Capture the cell that displays the provided text and extract its (X, Y) central coordinate. 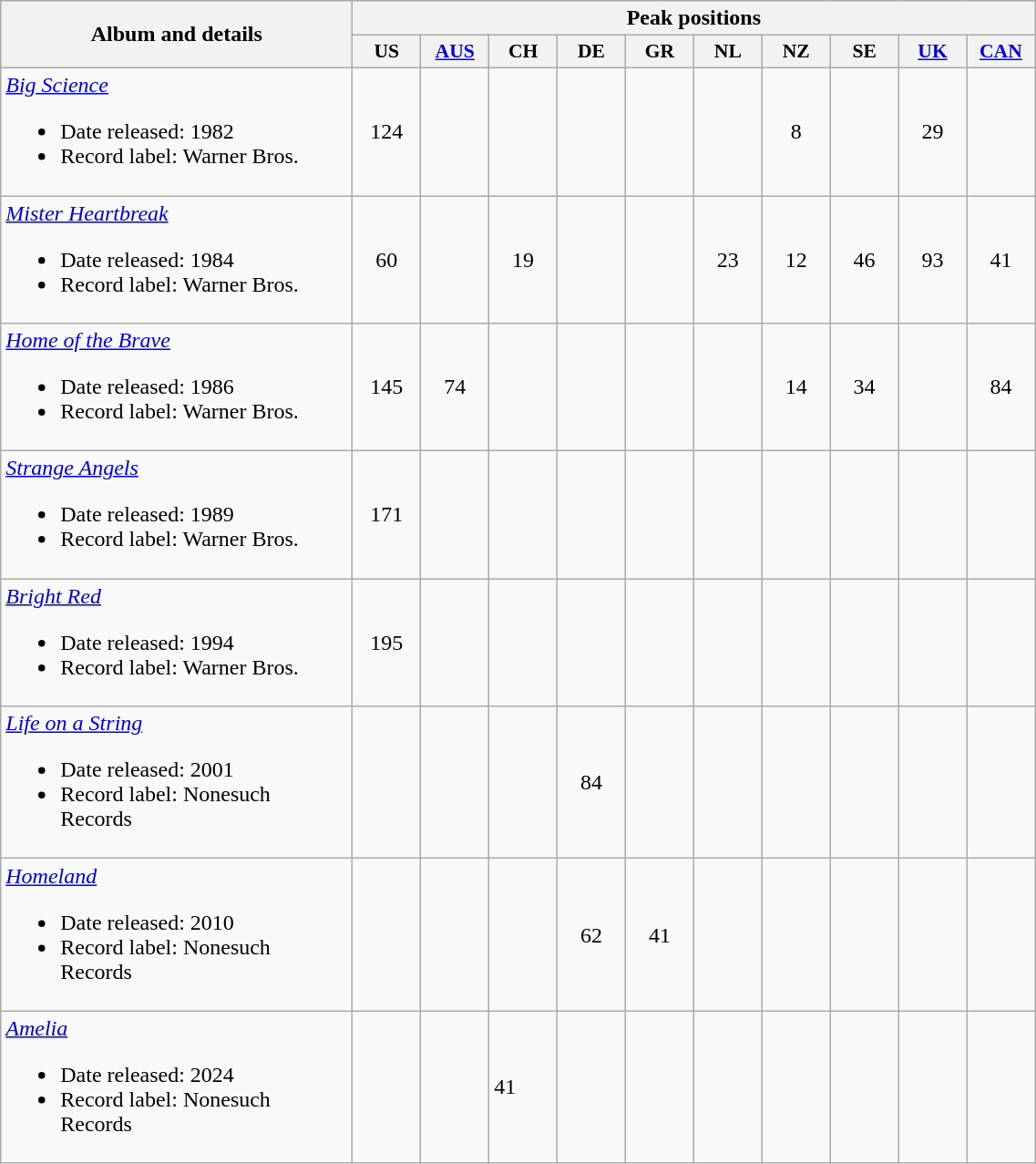
12 (796, 259)
124 (386, 131)
19 (523, 259)
Album and details (177, 35)
US (386, 52)
Big ScienceDate released: 1982Record label: Warner Bros. (177, 131)
DE (592, 52)
Life on a StringDate released: 2001Record label: Nonesuch Records (177, 782)
Bright RedDate released: 1994Record label: Warner Bros. (177, 643)
SE (864, 52)
NL (727, 52)
62 (592, 935)
145 (386, 387)
UK (933, 52)
AUS (456, 52)
Peak positions (694, 18)
Mister HeartbreakDate released: 1984Record label: Warner Bros. (177, 259)
AmeliaDate released: 2024Record label: Nonesuch Records (177, 1087)
93 (933, 259)
46 (864, 259)
14 (796, 387)
CAN (1000, 52)
23 (727, 259)
60 (386, 259)
GR (660, 52)
HomelandDate released: 2010Record label: Nonesuch Records (177, 935)
NZ (796, 52)
Home of the BraveDate released: 1986Record label: Warner Bros. (177, 387)
195 (386, 643)
8 (796, 131)
171 (386, 515)
74 (456, 387)
29 (933, 131)
CH (523, 52)
Strange AngelsDate released: 1989Record label: Warner Bros. (177, 515)
34 (864, 387)
